Extract the [X, Y] coordinate from the center of the cell holding the provided text.  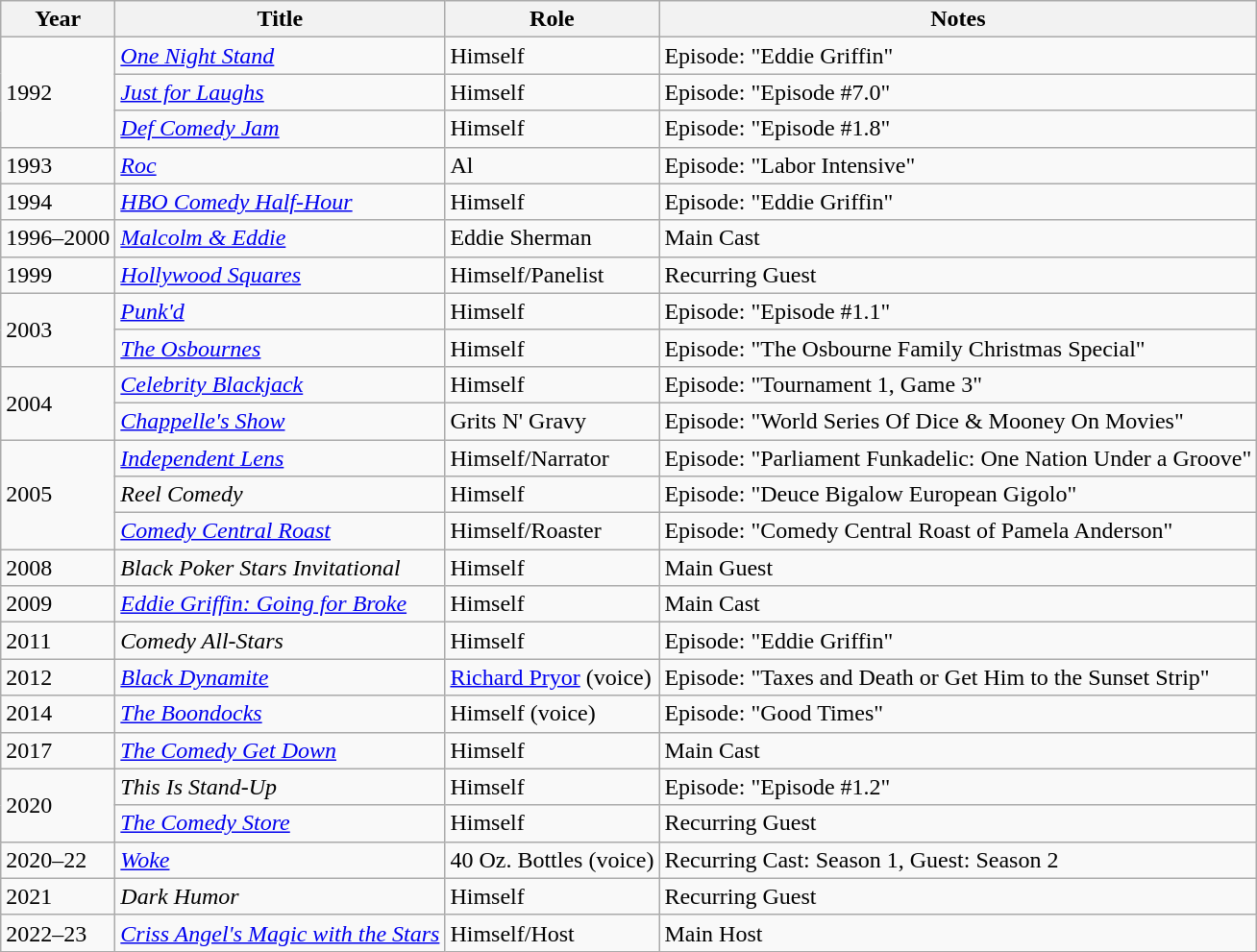
Black Poker Stars Invitational [281, 568]
Black Dynamite [281, 677]
Al [552, 165]
Notes [958, 19]
The Comedy Store [281, 823]
HBO Comedy Half-Hour [281, 202]
Richard Pryor (voice) [552, 677]
Eddie Sherman [552, 238]
1994 [58, 202]
Comedy Central Roast [281, 531]
Himself (voice) [552, 714]
2020–22 [58, 860]
Episode: "Episode #1.1" [958, 311]
Episode: "Deuce Bigalow European Gigolo" [958, 495]
Episode: "Episode #1.8" [958, 129]
2020 [58, 805]
Episode: "Parliament Funkadelic: One Nation Under a Groove" [958, 458]
Title [281, 19]
Role [552, 19]
Hollywood Squares [281, 275]
2008 [58, 568]
Himself/Host [552, 933]
Main Host [958, 933]
Episode: "World Series Of Dice & Mooney On Movies" [958, 421]
1996–2000 [58, 238]
Himself/Roaster [552, 531]
2012 [58, 677]
Grits N' Gravy [552, 421]
Episode: "Tournament 1, Game 3" [958, 384]
Episode: "The Osbourne Family Christmas Special" [958, 348]
40 Oz. Bottles (voice) [552, 860]
Episode: "Episode #7.0" [958, 92]
2017 [58, 750]
Woke [281, 860]
Celebrity Blackjack [281, 384]
2022–23 [58, 933]
1999 [58, 275]
Criss Angel's Magic with the Stars [281, 933]
Episode: "Labor Intensive" [958, 165]
Independent Lens [281, 458]
Roc [281, 165]
Himself/Panelist [552, 275]
This Is Stand-Up [281, 787]
The Osbournes [281, 348]
Recurring Cast: Season 1, Guest: Season 2 [958, 860]
Episode: "Good Times" [958, 714]
2003 [58, 330]
Reel Comedy [281, 495]
The Boondocks [281, 714]
The Comedy Get Down [281, 750]
2004 [58, 403]
Just for Laughs [281, 92]
2005 [58, 495]
Himself/Narrator [552, 458]
2009 [58, 604]
Eddie Griffin: Going for Broke [281, 604]
Chappelle's Show [281, 421]
Def Comedy Jam [281, 129]
Dark Humor [281, 896]
2011 [58, 641]
1993 [58, 165]
2021 [58, 896]
Year [58, 19]
Episode: "Comedy Central Roast of Pamela Anderson" [958, 531]
Malcolm & Eddie [281, 238]
2014 [58, 714]
Episode: "Taxes and Death or Get Him to the Sunset Strip" [958, 677]
Episode: "Episode #1.2" [958, 787]
Comedy All-Stars [281, 641]
One Night Stand [281, 56]
Punk'd [281, 311]
1992 [58, 92]
Main Guest [958, 568]
